Pinpoint the cell where the given text exists, returning its [X, Y] midpoint coordinate. 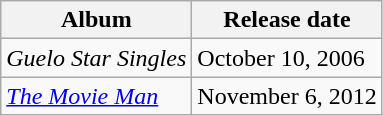
Release date [287, 20]
October 10, 2006 [287, 58]
The Movie Man [96, 96]
November 6, 2012 [287, 96]
Guelo Star Singles [96, 58]
Album [96, 20]
